Find where the given text appears and provide that cell's center as [X, Y] coordinate. 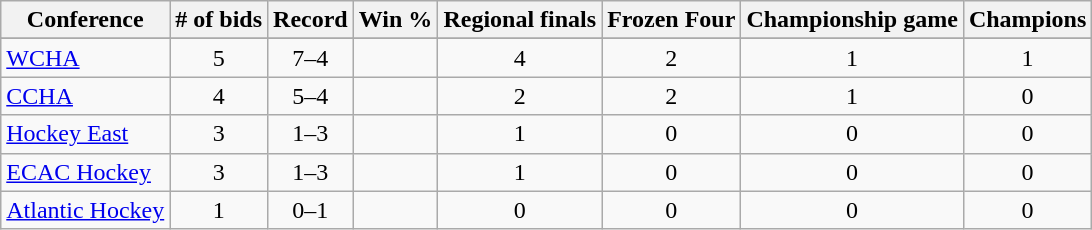
7–4 [311, 58]
Atlantic Hockey [86, 210]
5 [219, 58]
Hockey East [86, 134]
WCHA [86, 58]
Frozen Four [672, 20]
Record [311, 20]
Champions [1027, 20]
CCHA [86, 96]
Championship game [852, 20]
5–4 [311, 96]
Win % [396, 20]
Regional finals [520, 20]
0–1 [311, 210]
Conference [86, 20]
# of bids [219, 20]
ECAC Hockey [86, 172]
